For the text-containing cell, return its midpoint in [X, Y] coordinate format. 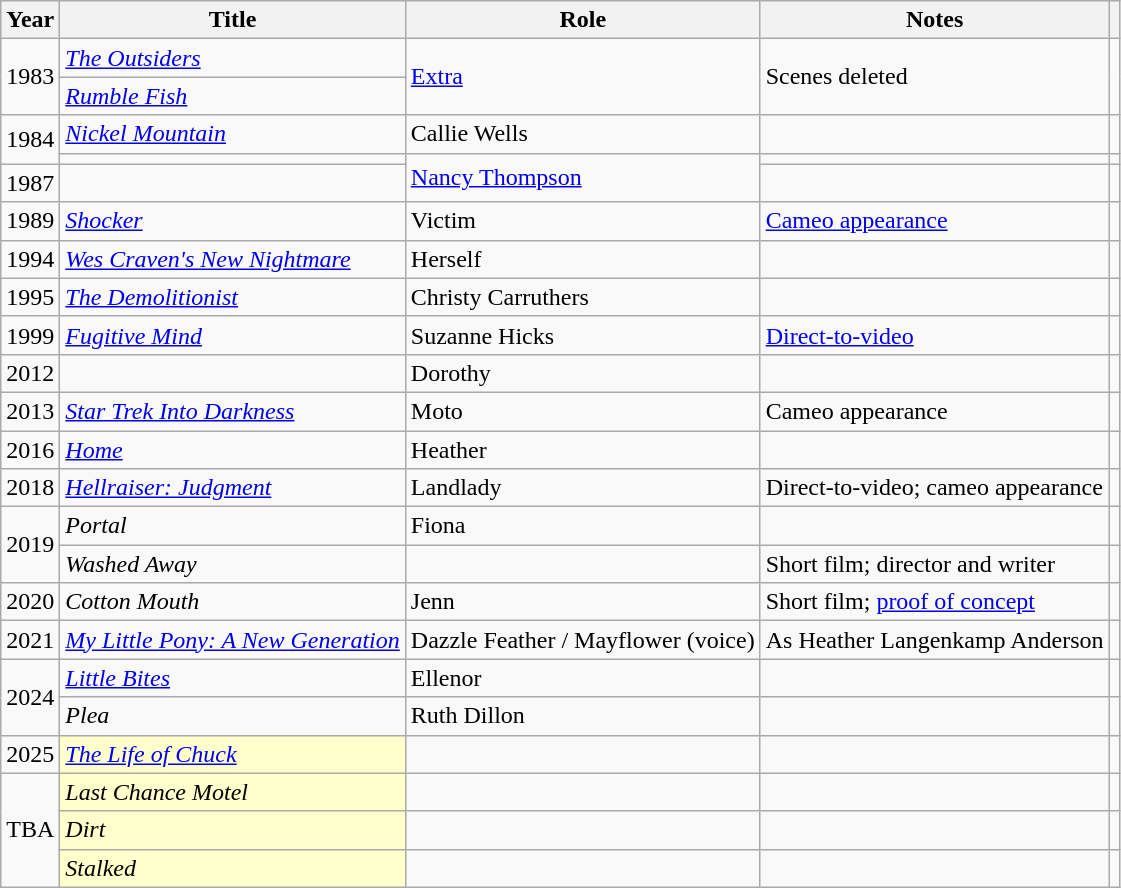
1987 [30, 183]
Nickel Mountain [232, 134]
Title [232, 20]
2025 [30, 754]
The Demolitionist [232, 297]
2020 [30, 602]
The Outsiders [232, 58]
1984 [30, 140]
2012 [30, 373]
Portal [232, 526]
Hellraiser: Judgment [232, 488]
Heather [582, 449]
2021 [30, 640]
Little Bites [232, 678]
Last Chance Motel [232, 792]
Christy Carruthers [582, 297]
Nancy Thompson [582, 178]
Plea [232, 716]
Cotton Mouth [232, 602]
1989 [30, 221]
2018 [30, 488]
Victim [582, 221]
Wes Craven's New Nightmare [232, 259]
Herself [582, 259]
2024 [30, 697]
Rumble Fish [232, 96]
Dorothy [582, 373]
Landlady [582, 488]
1999 [30, 335]
Ruth Dillon [582, 716]
Fugitive Mind [232, 335]
Extra [582, 77]
Fiona [582, 526]
Stalked [232, 868]
Suzanne Hicks [582, 335]
TBA [30, 830]
Notes [934, 20]
1994 [30, 259]
Scenes deleted [934, 77]
Jenn [582, 602]
Short film; proof of concept [934, 602]
Shocker [232, 221]
As Heather Langenkamp Anderson [934, 640]
Moto [582, 411]
Ellenor [582, 678]
Dirt [232, 830]
Role [582, 20]
My Little Pony: A New Generation [232, 640]
The Life of Chuck [232, 754]
Year [30, 20]
Short film; director and writer [934, 564]
Washed Away [232, 564]
2013 [30, 411]
Direct-to-video [934, 335]
Callie Wells [582, 134]
1995 [30, 297]
Star Trek Into Darkness [232, 411]
Home [232, 449]
1983 [30, 77]
2016 [30, 449]
2019 [30, 545]
Dazzle Feather / Mayflower (voice) [582, 640]
Direct-to-video; cameo appearance [934, 488]
